Extract the (X, Y) coordinate from the center of the cell holding the provided text.  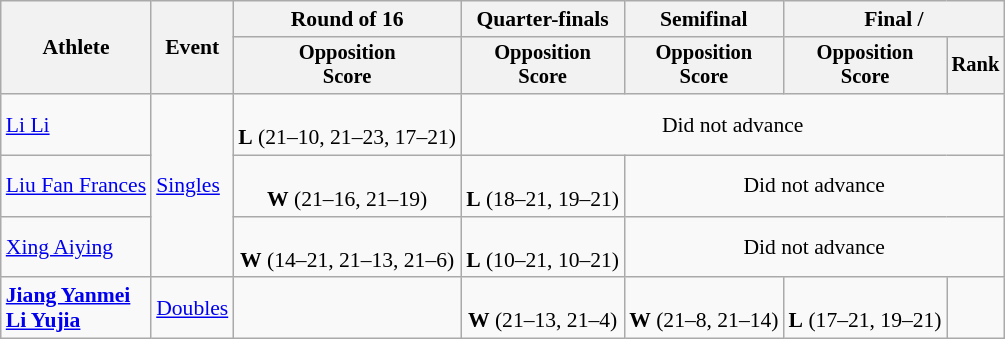
Round of 16 (347, 19)
W (14–21, 21–13, 21–6) (347, 248)
Event (192, 48)
Semifinal (704, 19)
L (21–10, 21–23, 17–21) (347, 124)
Quarter-finals (542, 19)
Xing Aiying (76, 248)
Rank (976, 66)
W (21–16, 21–19) (347, 186)
L (10–21, 10–21) (542, 248)
W (21–8, 21–14) (704, 308)
Jiang YanmeiLi Yujia (76, 308)
L (18–21, 19–21) (542, 186)
Singles (192, 186)
L (17–21, 19–21) (866, 308)
Final / (894, 19)
Doubles (192, 308)
Athlete (76, 48)
W (21–13, 21–4) (542, 308)
Li Li (76, 124)
Liu Fan Frances (76, 186)
